Return the (X, Y) coordinate for the center point of the cell that contains the specified text.  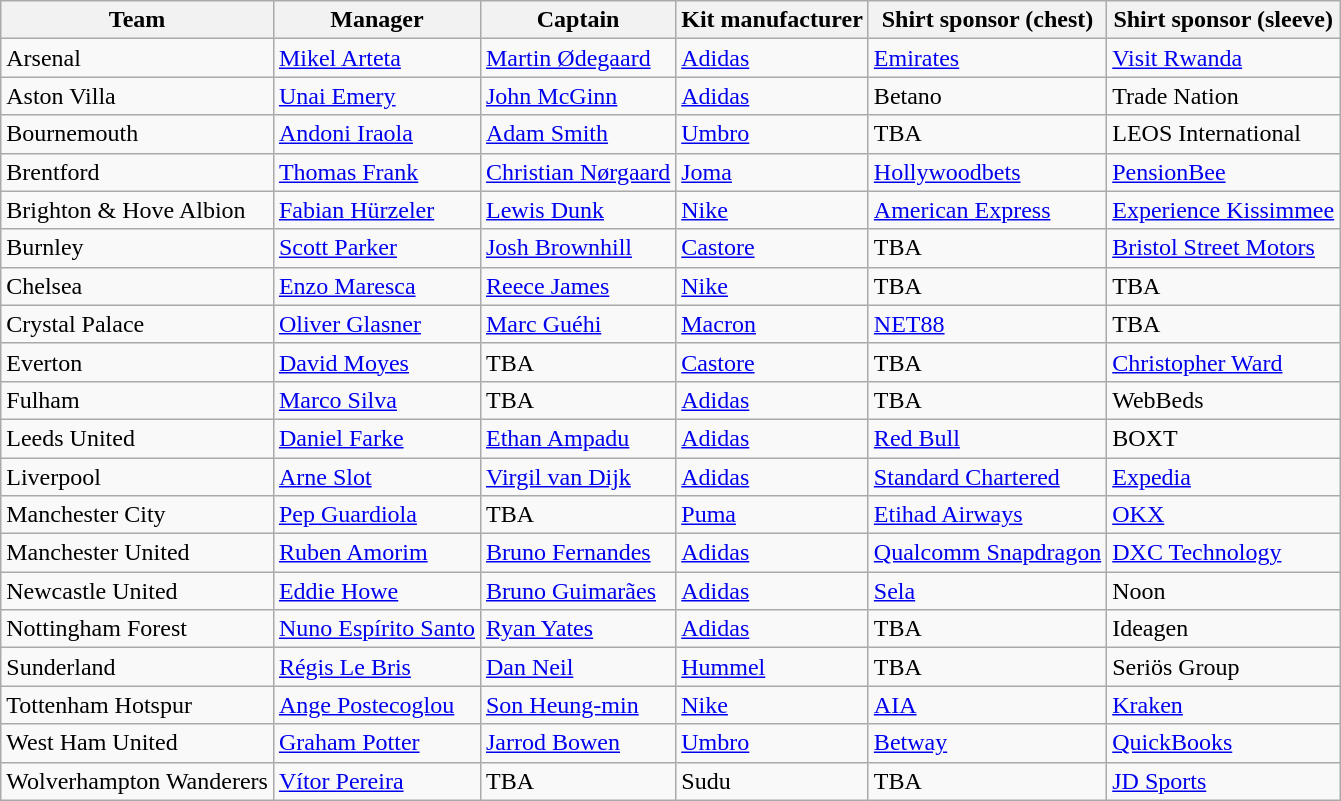
NET88 (987, 324)
Joma (772, 172)
Ruben Amorim (376, 553)
American Express (987, 210)
David Moyes (376, 362)
Mikel Arteta (376, 58)
Oliver Glasner (376, 324)
OKX (1224, 515)
PensionBee (1224, 172)
Nuno Espírito Santo (376, 629)
Leeds United (138, 438)
WebBeds (1224, 400)
Betano (987, 96)
Captain (578, 20)
Standard Chartered (987, 477)
BOXT (1224, 438)
LEOS International (1224, 134)
Liverpool (138, 477)
Sunderland (138, 667)
Aston Villa (138, 96)
Marco Silva (376, 400)
Christopher Ward (1224, 362)
Sela (987, 591)
Kraken (1224, 705)
Virgil van Dijk (578, 477)
Bruno Fernandes (578, 553)
Kit manufacturer (772, 20)
Experience Kissimmee (1224, 210)
Ange Postecoglou (376, 705)
Pep Guardiola (376, 515)
Noon (1224, 591)
Ideagen (1224, 629)
Trade Nation (1224, 96)
JD Sports (1224, 781)
Sudu (772, 781)
Reece James (578, 286)
Fulham (138, 400)
Fabian Hürzeler (376, 210)
Shirt sponsor (sleeve) (1224, 20)
Seriös Group (1224, 667)
Enzo Maresca (376, 286)
Nottingham Forest (138, 629)
Team (138, 20)
Bruno Guimarães (578, 591)
Adam Smith (578, 134)
Macron (772, 324)
DXC Technology (1224, 553)
Manchester City (138, 515)
Scott Parker (376, 248)
Graham Potter (376, 743)
Bristol Street Motors (1224, 248)
Puma (772, 515)
Newcastle United (138, 591)
West Ham United (138, 743)
Visit Rwanda (1224, 58)
Daniel Farke (376, 438)
Ethan Ampadu (578, 438)
Burnley (138, 248)
Thomas Frank (376, 172)
Son Heung-min (578, 705)
Josh Brownhill (578, 248)
Wolverhampton Wanderers (138, 781)
Brighton & Hove Albion (138, 210)
Ryan Yates (578, 629)
Bournemouth (138, 134)
Arsenal (138, 58)
Martin Ødegaard (578, 58)
Hollywoodbets (987, 172)
Betway (987, 743)
Régis Le Bris (376, 667)
John McGinn (578, 96)
Manchester United (138, 553)
Arne Slot (376, 477)
QuickBooks (1224, 743)
Crystal Palace (138, 324)
AIA (987, 705)
Emirates (987, 58)
Etihad Airways (987, 515)
Red Bull (987, 438)
Shirt sponsor (chest) (987, 20)
Lewis Dunk (578, 210)
Hummel (772, 667)
Andoni Iraola (376, 134)
Unai Emery (376, 96)
Qualcomm Snapdragon (987, 553)
Eddie Howe (376, 591)
Manager (376, 20)
Jarrod Bowen (578, 743)
Tottenham Hotspur (138, 705)
Everton (138, 362)
Brentford (138, 172)
Marc Guéhi (578, 324)
Christian Nørgaard (578, 172)
Chelsea (138, 286)
Expedia (1224, 477)
Vítor Pereira (376, 781)
Dan Neil (578, 667)
